Return the (X, Y) coordinate for the center point of the cell that contains the specified text.  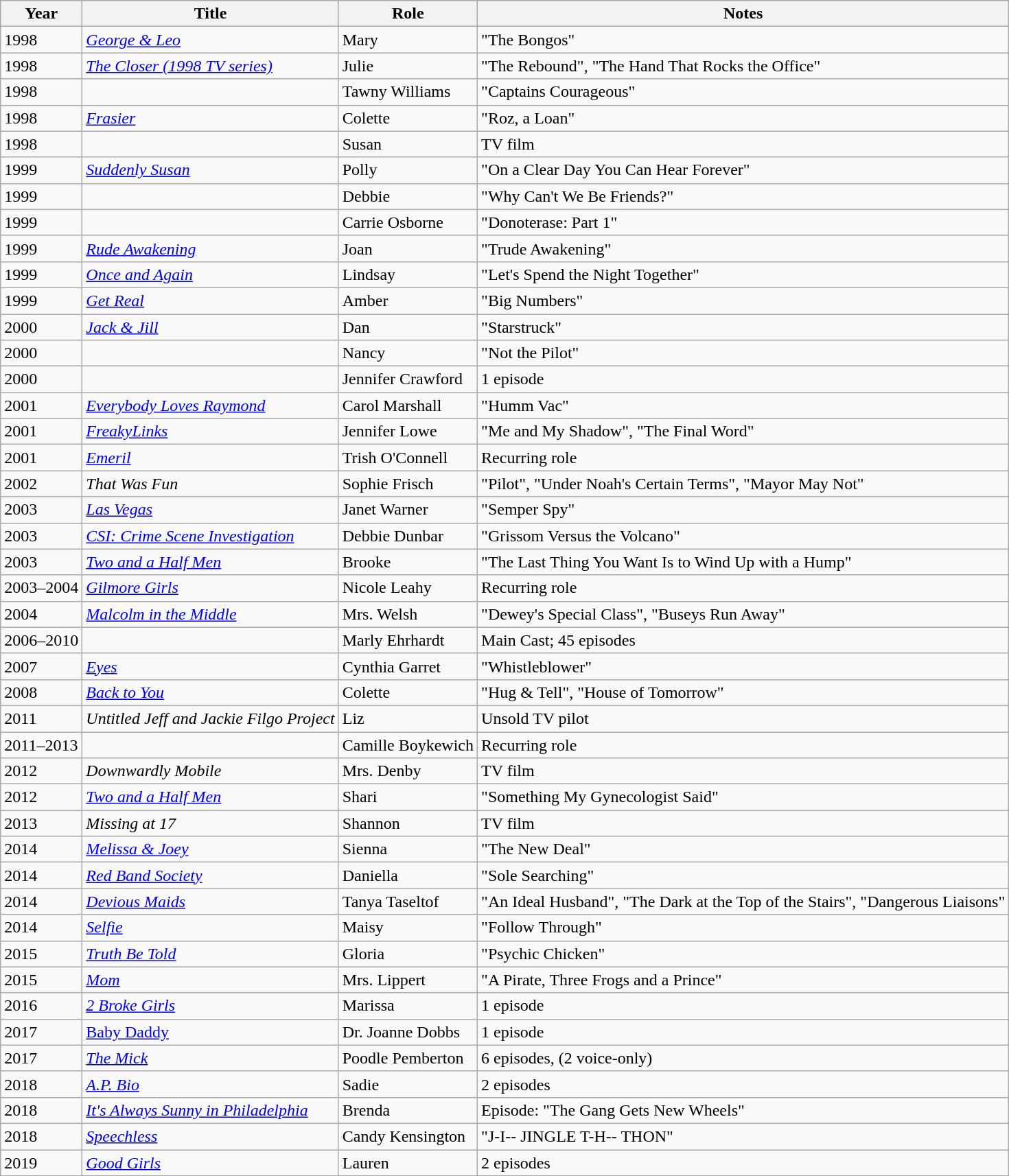
"Big Numbers" (743, 301)
Good Girls (210, 1163)
Episode: "The Gang Gets New Wheels" (743, 1110)
"Not the Pilot" (743, 353)
6 episodes, (2 voice-only) (743, 1058)
Marly Ehrhardt (408, 640)
Notes (743, 14)
Cynthia Garret (408, 666)
Debbie Dunbar (408, 536)
Mrs. Welsh (408, 614)
That Was Fun (210, 484)
"Follow Through" (743, 928)
Nicole Leahy (408, 588)
Tawny Williams (408, 92)
Gilmore Girls (210, 588)
Poodle Pemberton (408, 1058)
Nancy (408, 353)
Mary (408, 40)
Shannon (408, 823)
Mrs. Lippert (408, 980)
Jennifer Lowe (408, 432)
Maisy (408, 928)
Daniella (408, 875)
2007 (41, 666)
Everybody Loves Raymond (210, 405)
2002 (41, 484)
Camille Boykewich (408, 744)
Eyes (210, 666)
Janet Warner (408, 510)
Lauren (408, 1163)
The Closer (1998 TV series) (210, 66)
"An Ideal Husband", "The Dark at the Top of the Stairs", "Dangerous Liaisons" (743, 902)
"Captains Courageous" (743, 92)
"The New Deal" (743, 849)
"Hug & Tell", "House of Tomorrow" (743, 692)
Once and Again (210, 274)
The Mick (210, 1058)
"Sole Searching" (743, 875)
Candy Kensington (408, 1136)
Truth Be Told (210, 954)
"Humm Vac" (743, 405)
Sophie Frisch (408, 484)
2008 (41, 692)
"Dewey's Special Class", "Buseys Run Away" (743, 614)
Melissa & Joey (210, 849)
2003–2004 (41, 588)
"Why Can't We Be Friends?" (743, 196)
"J-I-- JINGLE T-H-- THON" (743, 1136)
Polly (408, 170)
Carrie Osborne (408, 222)
Emeril (210, 458)
2004 (41, 614)
"Donoterase: Part 1" (743, 222)
"The Last Thing You Want Is to Wind Up with a Hump" (743, 562)
Baby Daddy (210, 1032)
Lindsay (408, 274)
Devious Maids (210, 902)
Sienna (408, 849)
Speechless (210, 1136)
CSI: Crime Scene Investigation (210, 536)
Title (210, 14)
"A Pirate, Three Frogs and a Prince" (743, 980)
Get Real (210, 301)
Jack & Jill (210, 327)
Dan (408, 327)
Untitled Jeff and Jackie Filgo Project (210, 718)
Unsold TV pilot (743, 718)
Selfie (210, 928)
Malcolm in the Middle (210, 614)
Brenda (408, 1110)
"On a Clear Day You Can Hear Forever" (743, 170)
A.P. Bio (210, 1084)
George & Leo (210, 40)
"Whistleblower" (743, 666)
Jennifer Crawford (408, 379)
"Something My Gynecologist Said" (743, 797)
Red Band Society (210, 875)
"Me and My Shadow", "The Final Word" (743, 432)
"Let's Spend the Night Together" (743, 274)
Role (408, 14)
"Roz, a Loan" (743, 118)
"The Bongos" (743, 40)
"Pilot", "Under Noah's Certain Terms", "Mayor May Not" (743, 484)
Downwardly Mobile (210, 771)
Frasier (210, 118)
Shari (408, 797)
"Trude Awakening" (743, 248)
It's Always Sunny in Philadelphia (210, 1110)
Main Cast; 45 episodes (743, 640)
2019 (41, 1163)
2011 (41, 718)
Missing at 17 (210, 823)
Dr. Joanne Dobbs (408, 1032)
Year (41, 14)
"Psychic Chicken" (743, 954)
Gloria (408, 954)
Back to You (210, 692)
Las Vegas (210, 510)
Brooke (408, 562)
FreakyLinks (210, 432)
Julie (408, 66)
2013 (41, 823)
Marissa (408, 1006)
Suddenly Susan (210, 170)
"The Rebound", "The Hand That Rocks the Office" (743, 66)
Tanya Taseltof (408, 902)
Joan (408, 248)
2011–2013 (41, 744)
Mom (210, 980)
Rude Awakening (210, 248)
2006–2010 (41, 640)
"Grissom Versus the Volcano" (743, 536)
Carol Marshall (408, 405)
Susan (408, 144)
Trish O'Connell (408, 458)
Mrs. Denby (408, 771)
Sadie (408, 1084)
Amber (408, 301)
"Semper Spy" (743, 510)
2 Broke Girls (210, 1006)
2016 (41, 1006)
Debbie (408, 196)
"Starstruck" (743, 327)
Liz (408, 718)
